Return (X, Y) of the center of cell containing provided text 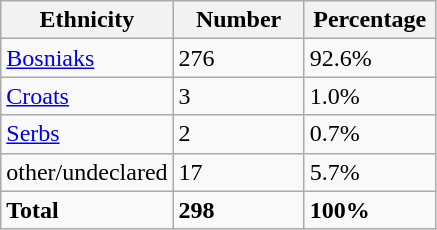
Serbs (87, 134)
100% (370, 210)
92.6% (370, 58)
Total (87, 210)
2 (238, 134)
other/undeclared (87, 172)
0.7% (370, 134)
1.0% (370, 96)
3 (238, 96)
Bosniaks (87, 58)
Croats (87, 96)
17 (238, 172)
Ethnicity (87, 20)
298 (238, 210)
276 (238, 58)
Percentage (370, 20)
5.7% (370, 172)
Number (238, 20)
